Locate the cell with the specified text and output its (x, y) center coordinate. 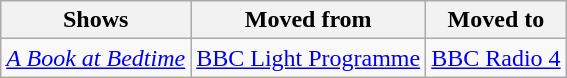
A Book at Bedtime (96, 58)
BBC Radio 4 (496, 58)
Moved to (496, 20)
Shows (96, 20)
BBC Light Programme (308, 58)
Moved from (308, 20)
